Scan for the cell matching the given text and deliver its [x, y] coordinate at center. 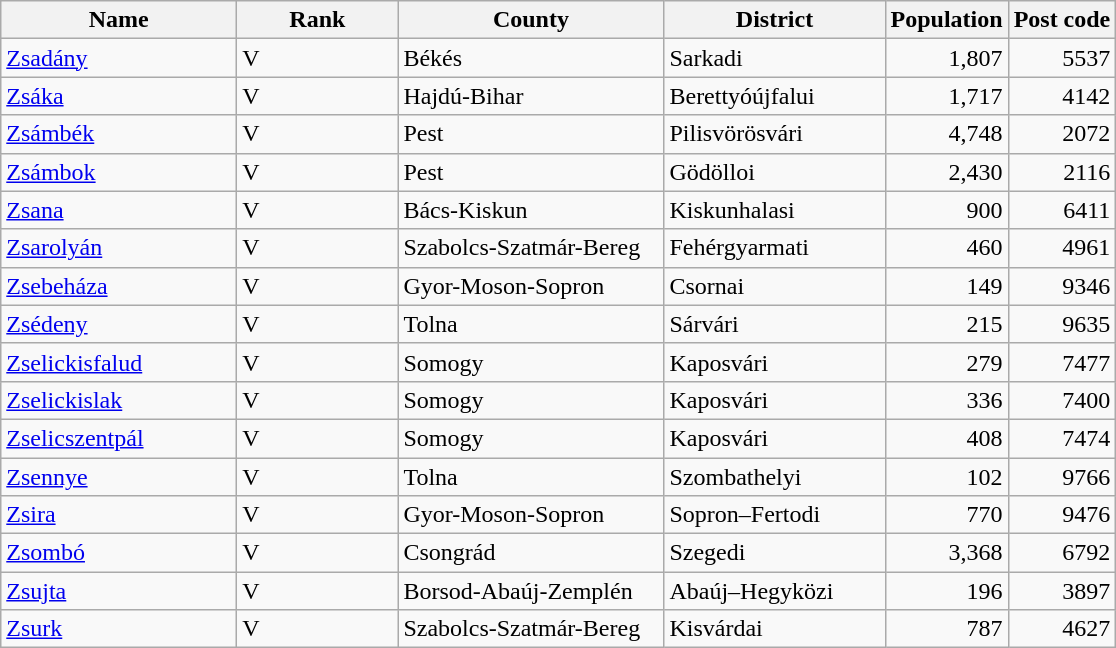
Zsebeháza [119, 286]
408 [946, 438]
2,430 [946, 172]
Bács-Kiskun [531, 210]
Zsadány [119, 58]
Békés [531, 58]
770 [946, 515]
Zsurk [119, 629]
Csornai [774, 286]
7474 [1062, 438]
5537 [1062, 58]
149 [946, 286]
3897 [1062, 591]
Kiskunhalasi [774, 210]
2116 [1062, 172]
Zsujta [119, 591]
Zselickisfalud [119, 362]
Zsámbok [119, 172]
Fehérgyarmati [774, 248]
Name [119, 20]
Borsod-Abaúj-Zemplén [531, 591]
County [531, 20]
Zsáka [119, 96]
2072 [1062, 134]
196 [946, 591]
7400 [1062, 400]
Pilisvörösvári [774, 134]
Gödölloi [774, 172]
Zsédeny [119, 324]
Zsennye [119, 477]
336 [946, 400]
Population [946, 20]
3,368 [946, 553]
4961 [1062, 248]
9635 [1062, 324]
9346 [1062, 286]
215 [946, 324]
7477 [1062, 362]
Kisvárdai [774, 629]
District [774, 20]
Szegedi [774, 553]
Zsana [119, 210]
460 [946, 248]
Zsira [119, 515]
Zselickislak [119, 400]
Post code [1062, 20]
279 [946, 362]
Sárvári [774, 324]
4142 [1062, 96]
Szombathelyi [774, 477]
Rank [318, 20]
Zsarolyán [119, 248]
4627 [1062, 629]
1,717 [946, 96]
6792 [1062, 553]
Zselicszentpál [119, 438]
Abaúj–Hegyközi [774, 591]
787 [946, 629]
9766 [1062, 477]
Berettyóújfalui [774, 96]
900 [946, 210]
Zsámbék [119, 134]
Sopron–Fertodi [774, 515]
102 [946, 477]
Csongrád [531, 553]
Zsombó [119, 553]
4,748 [946, 134]
Sarkadi [774, 58]
1,807 [946, 58]
9476 [1062, 515]
Hajdú-Bihar [531, 96]
6411 [1062, 210]
